Provide the (x, y) coordinate of the cell's center where the given text is located.  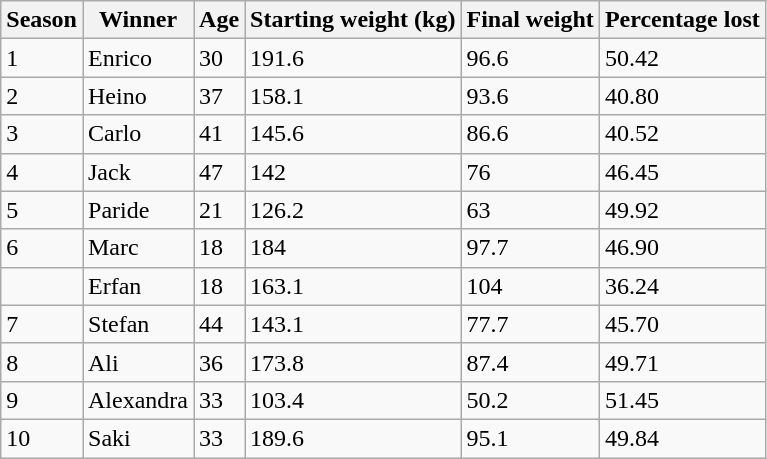
21 (220, 210)
173.8 (353, 362)
37 (220, 96)
184 (353, 248)
104 (530, 286)
Paride (138, 210)
Season (42, 20)
77.7 (530, 324)
Heino (138, 96)
163.1 (353, 286)
97.7 (530, 248)
5 (42, 210)
36 (220, 362)
96.6 (530, 58)
2 (42, 96)
86.6 (530, 134)
50.2 (530, 400)
10 (42, 438)
93.6 (530, 96)
191.6 (353, 58)
8 (42, 362)
1 (42, 58)
51.45 (682, 400)
4 (42, 172)
189.6 (353, 438)
Age (220, 20)
145.6 (353, 134)
Stefan (138, 324)
40.80 (682, 96)
46.90 (682, 248)
41 (220, 134)
9 (42, 400)
30 (220, 58)
46.45 (682, 172)
49.71 (682, 362)
Saki (138, 438)
143.1 (353, 324)
Alexandra (138, 400)
Marc (138, 248)
Final weight (530, 20)
50.42 (682, 58)
47 (220, 172)
Winner (138, 20)
45.70 (682, 324)
63 (530, 210)
103.4 (353, 400)
87.4 (530, 362)
76 (530, 172)
Percentage lost (682, 20)
158.1 (353, 96)
95.1 (530, 438)
3 (42, 134)
142 (353, 172)
126.2 (353, 210)
Jack (138, 172)
36.24 (682, 286)
49.84 (682, 438)
49.92 (682, 210)
6 (42, 248)
Starting weight (kg) (353, 20)
Enrico (138, 58)
Ali (138, 362)
44 (220, 324)
Erfan (138, 286)
Carlo (138, 134)
7 (42, 324)
40.52 (682, 134)
